Determine the [X, Y] coordinate at the center of the cell enclosing the given text.  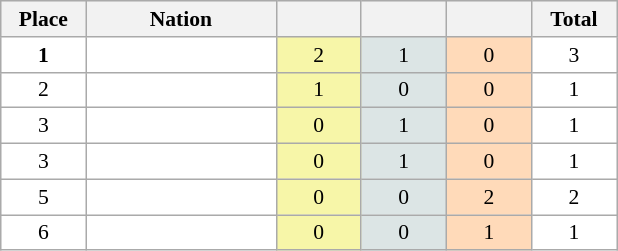
6 [44, 233]
Nation [181, 19]
5 [44, 197]
Place [44, 19]
Total [574, 19]
